Return the (X, Y) coordinate for the center point of the cell that contains the specified text.  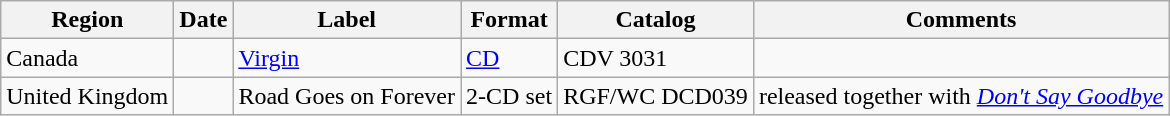
Label (347, 20)
Catalog (656, 20)
Region (88, 20)
United Kingdom (88, 96)
Date (204, 20)
CDV 3031 (656, 58)
CD (510, 58)
Canada (88, 58)
RGF/WC DCD039 (656, 96)
Road Goes on Forever (347, 96)
Virgin (347, 58)
Comments (960, 20)
Format (510, 20)
released together with Don't Say Goodbye (960, 96)
2-CD set (510, 96)
